Scan for the cell matching the given text and deliver its (x, y) coordinate at center. 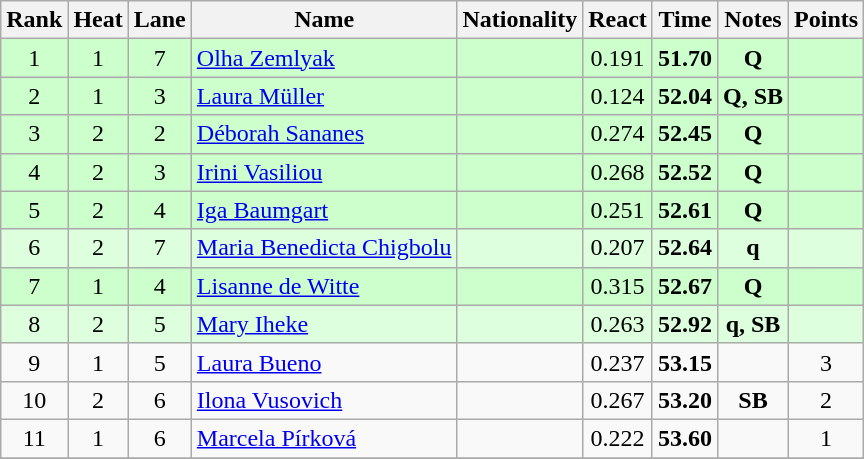
0.268 (618, 172)
53.60 (684, 438)
0.124 (618, 96)
52.67 (684, 286)
Q, SB (752, 96)
SB (752, 400)
Mary Iheke (324, 324)
0.222 (618, 438)
52.61 (684, 210)
Time (684, 20)
q, SB (752, 324)
Déborah Sananes (324, 134)
0.251 (618, 210)
9 (34, 362)
0.263 (618, 324)
10 (34, 400)
53.20 (684, 400)
Lisanne de Witte (324, 286)
8 (34, 324)
0.274 (618, 134)
52.52 (684, 172)
Heat (98, 20)
51.70 (684, 58)
Points (826, 20)
Lane (160, 20)
Marcela Pírková (324, 438)
53.15 (684, 362)
Nationality (520, 20)
Notes (752, 20)
q (752, 248)
Rank (34, 20)
52.04 (684, 96)
Maria Benedicta Chigbolu (324, 248)
Iga Baumgart (324, 210)
Olha Zemlyak (324, 58)
11 (34, 438)
52.45 (684, 134)
Name (324, 20)
Laura Bueno (324, 362)
0.267 (618, 400)
0.207 (618, 248)
0.237 (618, 362)
React (618, 20)
Laura Müller (324, 96)
0.191 (618, 58)
52.92 (684, 324)
Irini Vasiliou (324, 172)
52.64 (684, 248)
0.315 (618, 286)
Ilona Vusovich (324, 400)
